Capture the cell that displays the provided text and extract its (X, Y) central coordinate. 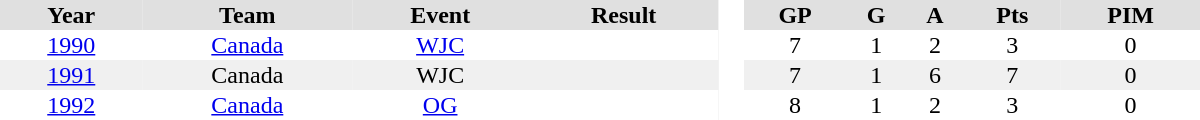
G (876, 15)
PIM (1130, 15)
OG (440, 105)
8 (795, 105)
Result (624, 15)
Year (72, 15)
1990 (72, 45)
1991 (72, 75)
Event (440, 15)
1992 (72, 105)
A (934, 15)
Team (248, 15)
Pts (1012, 15)
6 (934, 75)
GP (795, 15)
